Find where the given text appears and provide that cell's center as (x, y) coordinate. 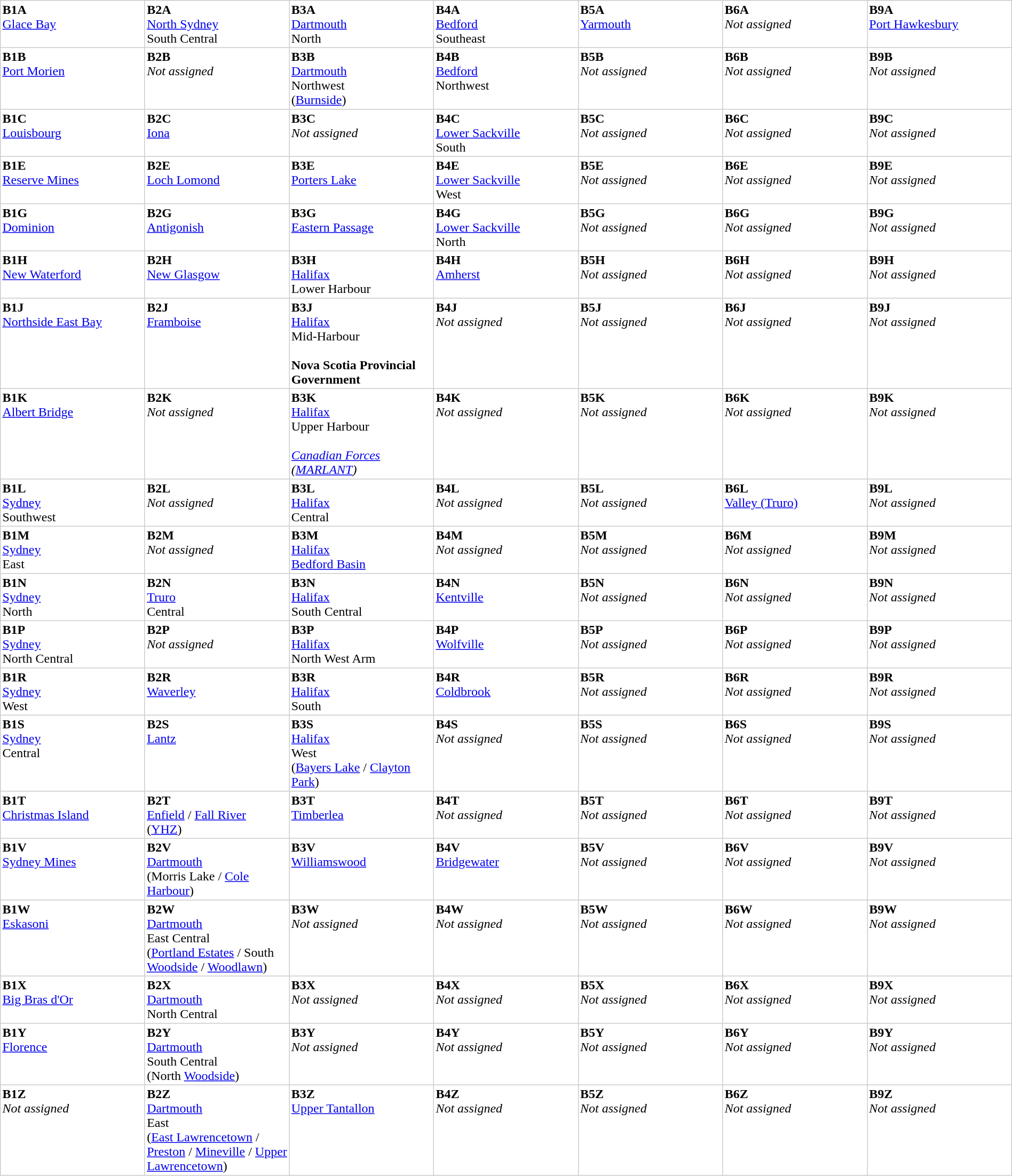
B3WNot assigned (362, 938)
B2GAntigonish (217, 227)
B2JFramboise (217, 344)
B4ELower SackvilleWest (506, 180)
B6LValley (Truro) (795, 503)
B3GEastern Passage (362, 227)
B9PNot assigned (939, 644)
B1TChristmas Island (73, 815)
B5ZNot assigned (650, 1130)
B9SNot assigned (939, 753)
B4JNot assigned (506, 344)
B4NKentville (506, 597)
B3NHalifaxSouth Central (362, 597)
B4PWolfville (506, 644)
B2ZDartmouthEast(East Lawrencetown / Preston / Mineville / Upper Lawrencetown) (217, 1130)
B5SNot assigned (650, 753)
B3TTimberlea (362, 815)
B6YNot assigned (795, 1054)
B4BBedfordNorthwest (506, 78)
B3RHalifaxSouth (362, 692)
B2HNew Glasgow (217, 274)
B9CNot assigned (939, 133)
B5HNot assigned (650, 274)
B1RSydneyWest (73, 692)
B5PNot assigned (650, 644)
B2BNot assigned (217, 78)
B4CLower SackvilleSouth (506, 133)
B1HNew Waterford (73, 274)
B1BPort Morien (73, 78)
B4ZNot assigned (506, 1130)
B5WNot assigned (650, 938)
B2CIona (217, 133)
B4LNot assigned (506, 503)
B6WNot assigned (795, 938)
B9WNot assigned (939, 938)
B6SNot assigned (795, 753)
B6CNot assigned (795, 133)
B5CNot assigned (650, 133)
B1LSydneySouthwest (73, 503)
B3EPorters Lake (362, 180)
B1YFlorence (73, 1054)
B1KAlbert Bridge (73, 434)
B9JNot assigned (939, 344)
B1ZNot assigned (73, 1130)
B4SNot assigned (506, 753)
B9XNot assigned (939, 999)
B4VBridgewater (506, 869)
B3KHalifaxUpper HarbourCanadian Forces(MARLANT) (362, 434)
B1JNorthside East Bay (73, 344)
B1GDominion (73, 227)
B3HHalifaxLower Harbour (362, 274)
B3SHalifaxWest(Bayers Lake / Clayton Park) (362, 753)
B3JHalifaxMid-HarbourNova Scotia Provincial Government (362, 344)
B2NTruroCentral (217, 597)
B5RNot assigned (650, 692)
B2ELoch Lomond (217, 180)
B1CLouisbourg (73, 133)
B9YNot assigned (939, 1054)
B4TNot assigned (506, 815)
B4KNot assigned (506, 434)
B9ENot assigned (939, 180)
B2RWaverley (217, 692)
B1AGlace Bay (73, 24)
B6HNot assigned (795, 274)
B9BNot assigned (939, 78)
B9HNot assigned (939, 274)
B3CNot assigned (362, 133)
B5NNot assigned (650, 597)
B2WDartmouthEast Central(Portland Estates / South Woodside / Woodlawn) (217, 938)
B1SSydneyCentral (73, 753)
B2SLantz (217, 753)
B6PNot assigned (795, 644)
B2LNot assigned (217, 503)
B6RNot assigned (795, 692)
B4WNot assigned (506, 938)
B5LNot assigned (650, 503)
B6KNot assigned (795, 434)
B4RColdbrook (506, 692)
B4ABedfordSoutheast (506, 24)
B3ZUpper Tantallon (362, 1130)
B1NSydneyNorth (73, 597)
B3PHalifaxNorth West Arm (362, 644)
B9APort Hawkesbury (939, 24)
B6BNot assigned (795, 78)
B4GLower SackvilleNorth (506, 227)
B5YNot assigned (650, 1054)
B9GNot assigned (939, 227)
B2ANorth SydneySouth Central (217, 24)
B5KNot assigned (650, 434)
B4MNot assigned (506, 550)
B5VNot assigned (650, 869)
B2TEnfield / Fall River(YHZ) (217, 815)
B2YDartmouthSouth Central(North Woodside) (217, 1054)
B3VWilliamswood (362, 869)
B9MNot assigned (939, 550)
B6XNot assigned (795, 999)
B3BDartmouthNorthwest(Burnside) (362, 78)
B2KNot assigned (217, 434)
B6NNot assigned (795, 597)
B1PSydneyNorth Central (73, 644)
B4HAmherst (506, 274)
B2PNot assigned (217, 644)
B3MHalifaxBedford Basin (362, 550)
B6VNot assigned (795, 869)
B5ENot assigned (650, 180)
B9ZNot assigned (939, 1130)
B6GNot assigned (795, 227)
B6ENot assigned (795, 180)
B4YNot assigned (506, 1054)
B9LNot assigned (939, 503)
B6TNot assigned (795, 815)
B3ADartmouthNorth (362, 24)
B1MSydneyEast (73, 550)
B1VSydney Mines (73, 869)
B9TNot assigned (939, 815)
B6MNot assigned (795, 550)
B6JNot assigned (795, 344)
B2XDartmouthNorth Central (217, 999)
B9RNot assigned (939, 692)
B9KNot assigned (939, 434)
B5BNot assigned (650, 78)
B5MNot assigned (650, 550)
B1EReserve Mines (73, 180)
B1WEskasoni (73, 938)
B3LHalifaxCentral (362, 503)
B5AYarmouth (650, 24)
B5TNot assigned (650, 815)
B5XNot assigned (650, 999)
B3XNot assigned (362, 999)
B9NNot assigned (939, 597)
B4XNot assigned (506, 999)
B5JNot assigned (650, 344)
B1XBig Bras d'Or (73, 999)
B5GNot assigned (650, 227)
B6ZNot assigned (795, 1130)
B2MNot assigned (217, 550)
B3YNot assigned (362, 1054)
B9VNot assigned (939, 869)
B2VDartmouth(Morris Lake / Cole Harbour) (217, 869)
B6ANot assigned (795, 24)
